Return (x, y) of the center of cell containing provided text 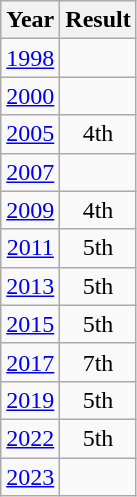
2017 (30, 362)
2000 (30, 96)
7th (98, 362)
Year (30, 20)
2022 (30, 438)
1998 (30, 58)
2013 (30, 286)
2023 (30, 477)
2011 (30, 248)
2019 (30, 400)
2015 (30, 324)
2007 (30, 172)
2005 (30, 134)
Result (98, 20)
2009 (30, 210)
